Output the (X, Y) coordinate of the center of the cell containing the given text.  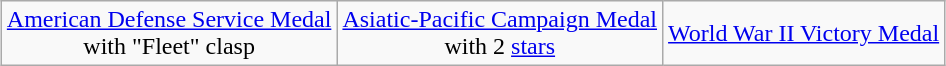
World War II Victory Medal (804, 34)
Asiatic-Pacific Campaign Medalwith 2 stars (500, 34)
American Defense Service Medalwith "Fleet" clasp (169, 34)
